From the cell containing the given text, extract its center point as [x, y] coordinate. 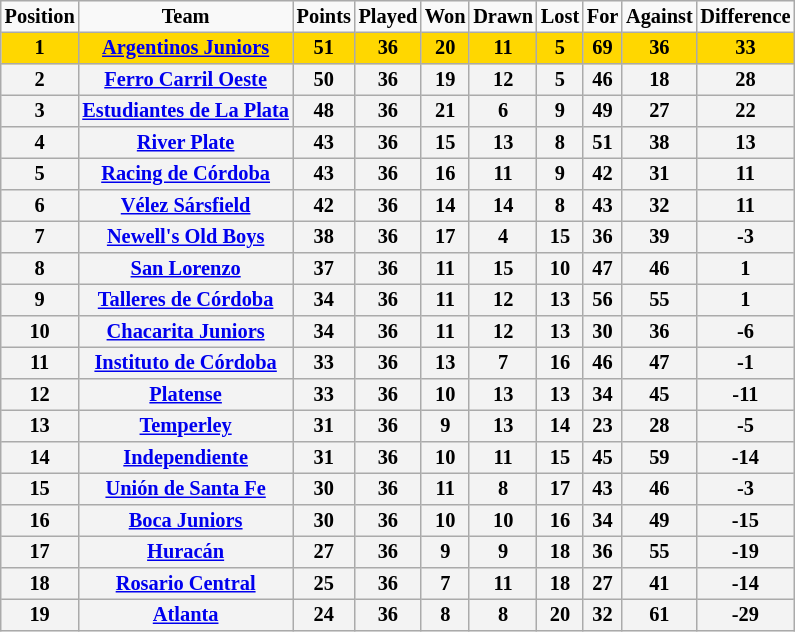
Huracán [185, 552]
Independiente [185, 458]
-1 [746, 363]
37 [324, 269]
Boca Juniors [185, 521]
21 [445, 111]
24 [324, 615]
Against [659, 17]
Drawn [503, 17]
25 [324, 584]
41 [659, 584]
-11 [746, 395]
Difference [746, 17]
-5 [746, 426]
Chacarita Juniors [185, 332]
Team [185, 17]
Won [445, 17]
For [602, 17]
Ferro Carril Oeste [185, 80]
Platense [185, 395]
61 [659, 615]
39 [659, 237]
-19 [746, 552]
Played [388, 17]
59 [659, 458]
Atlanta [185, 615]
Temperley [185, 426]
22 [746, 111]
-15 [746, 521]
Lost [560, 17]
Instituto de Córdoba [185, 363]
23 [602, 426]
Unión de Santa Fe [185, 489]
-29 [746, 615]
-6 [746, 332]
3 [40, 111]
Talleres de Córdoba [185, 300]
Rosario Central [185, 584]
56 [602, 300]
48 [324, 111]
Points [324, 17]
50 [324, 80]
Racing de Córdoba [185, 174]
2 [40, 80]
Position [40, 17]
Estudiantes de La Plata [185, 111]
Argentinos Juniors [185, 48]
River Plate [185, 143]
Vélez Sársfield [185, 206]
San Lorenzo [185, 269]
Newell's Old Boys [185, 237]
69 [602, 48]
